Find where the given text appears and provide that cell's center as [X, Y] coordinate. 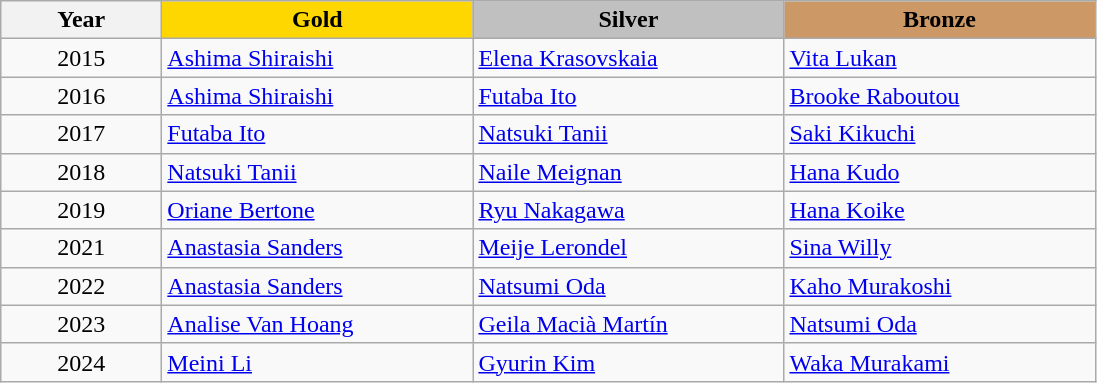
Meini Li [318, 362]
Ryu Nakagawa [628, 210]
2021 [82, 248]
Vita Lukan [940, 58]
2023 [82, 324]
Brooke Raboutou [940, 96]
Naile Meignan [628, 172]
Kaho Murakoshi [940, 286]
2018 [82, 172]
Hana Kudo [940, 172]
2015 [82, 58]
Bronze [940, 20]
2024 [82, 362]
Silver [628, 20]
2017 [82, 134]
Year [82, 20]
Saki Kikuchi [940, 134]
Geila Macià Martín [628, 324]
Elena Krasovskaia [628, 58]
Sina Willy [940, 248]
Analise Van Hoang [318, 324]
Gyurin Kim [628, 362]
Gold [318, 20]
Waka Murakami [940, 362]
Oriane Bertone [318, 210]
Hana Koike [940, 210]
Meije Lerondel [628, 248]
2016 [82, 96]
2022 [82, 286]
2019 [82, 210]
